Output the (X, Y) coordinate of the center of the cell containing the given text.  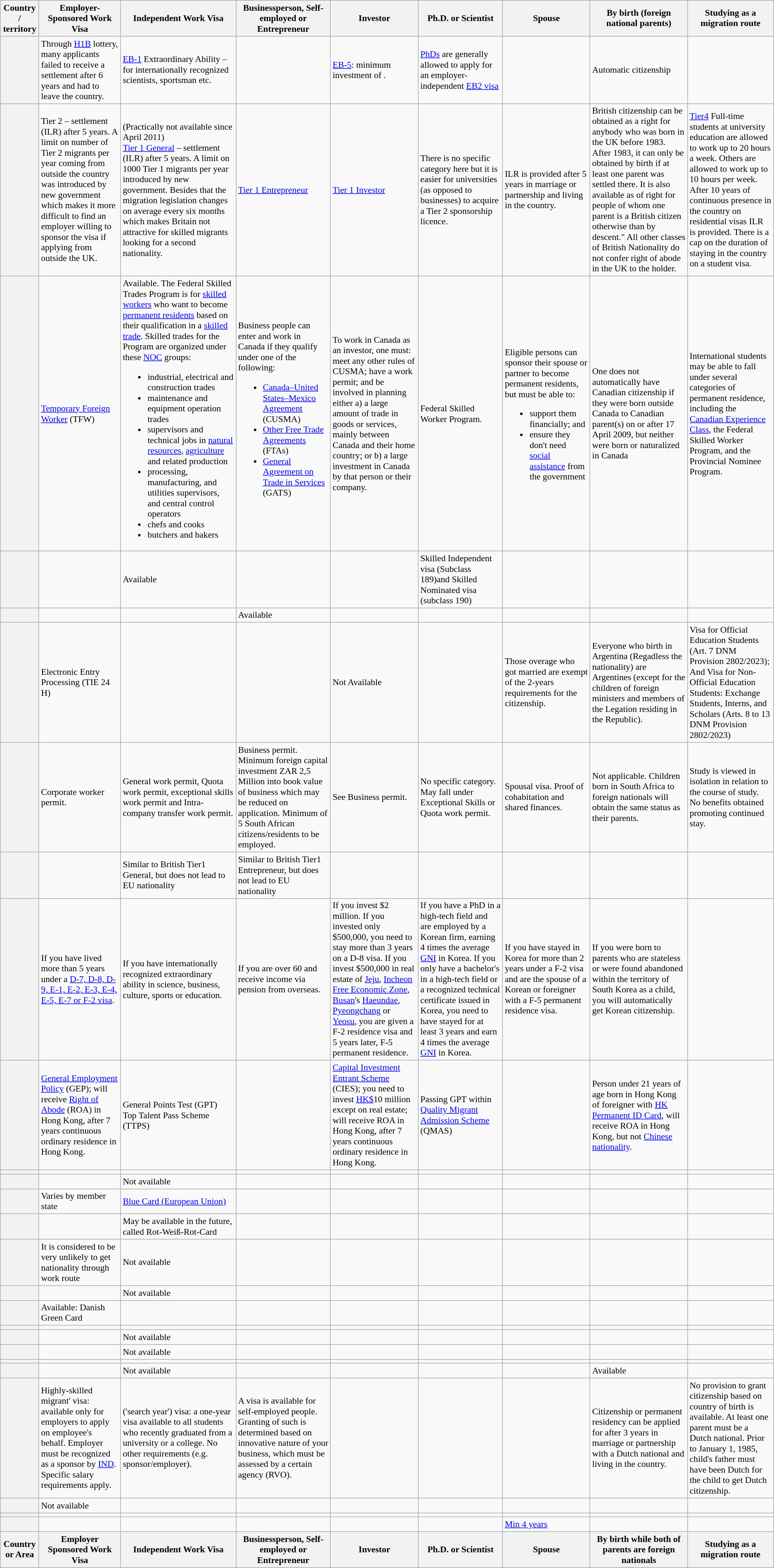
Citizenship or permanent residency can be applied for after 3 years in marriage or partnership with a Dutch national and living in the country. (639, 1438)
If you are over 60 and receive income via pension from overseas. (283, 980)
If you have lived more than 5 years under a D-7, D-8, D-9, E-1, E-2, E-3, E-4, E-5, E-7 or F-2 visa. (80, 980)
Automatic citizenship (639, 70)
Through H1B lottery, many applicants failed to receive a settlement after 6 years and had to leave the country. (80, 70)
Country or Area (20, 1549)
ILR is provided after 5 years in marriage or partnership and living in the country. (547, 190)
PhDs are generally allowed to apply for an employer-independent EB2 visa (461, 70)
Passing GPT within Quality Migrant Admission Scheme (QMAS) (461, 1115)
General Points Test (GPT)Top Talent Pass Scheme (TTPS) (178, 1115)
See Business permit. (375, 797)
Country / territory (20, 18)
May be available in the future, called Rot-Weiß-Rot-Card (178, 1226)
Corporate worker permit. (80, 797)
Similar to British Tier1 General, but does not lead to EU nationality (178, 875)
Temporary Foreign Worker (TFW) (80, 414)
Tier 1 Investor (375, 190)
Skilled Independent visa (Subclass 189)and Skilled Nominated visa (subclass 190) (461, 579)
Study is viewed in isolation in relation to the course of study. No benefits obtained promoting continued stay. (730, 797)
Those overage who got married are exempt of the 2-years requirements for the citizenship. (547, 683)
It is considered to be very unlikely to get nationality through work route (80, 1262)
There is no specific category here but it is easier for universities (as opposed to businesses) to acquire a Tier 2 sponsorship licence. (461, 190)
Not applicable. Children born in South Africa to foreign nationals will obtain the same status as their parents. (639, 797)
EB-1 Extraordinary Ability – for internationally recognized scientists, sportsman etc. (178, 70)
Blue Card (European Union) (178, 1202)
Tier 1 Entrepreneur (283, 190)
Electronic Entry Processing (TIE 24 H) (80, 683)
Varies by member state (80, 1202)
If you have internationally recognized extraordinary ability in science, business, culture, sports or education. (178, 980)
Min 4 years (547, 1525)
Similar to British Tier1 Entrepreneur, but does not lead to EU nationality (283, 875)
Available: Danish Green Card (80, 1313)
General work permit, Quota work permit, exceptional skills work permit and Intra-company transfer work permit. (178, 797)
By birth (foreign national parents) (639, 18)
No specific category. May fall under Exceptional Skills or Quota work permit. (461, 797)
By birth while both of parents are foreign nationals (639, 1549)
Employer-Sponsored Work Visa (80, 18)
General Employment Policy (GEP); will receive Right of Abode (ROA) in Hong Kong, after 7 years continuous ordinary residence in Hong Kong. (80, 1115)
Employer Sponsored Work Visa (80, 1549)
Not Available (375, 683)
Person under 21 years of age born in Hong Kong of foreigner with HK Permanent ID Card, will receive ROA in Hong Kong, but not Chinese nationality. (639, 1115)
EB-5: minimum investment of . (375, 70)
Federal Skilled Worker Program. (461, 414)
Spousal visa. Proof of cohabitation and shared finances. (547, 797)
If you have stayed in Korea for more than 2 years under a F-2 visa and are the spouse of a Korean or foreigner with a F-5 permanent residence visa. (547, 980)
